Identify which cell holds the provided text, then report its (X, Y) central coordinate. 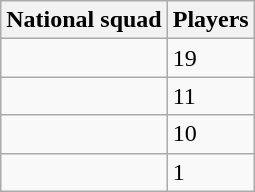
Players (210, 20)
19 (210, 58)
11 (210, 96)
10 (210, 134)
1 (210, 172)
National squad (84, 20)
